Capture the cell that displays the provided text and extract its [x, y] central coordinate. 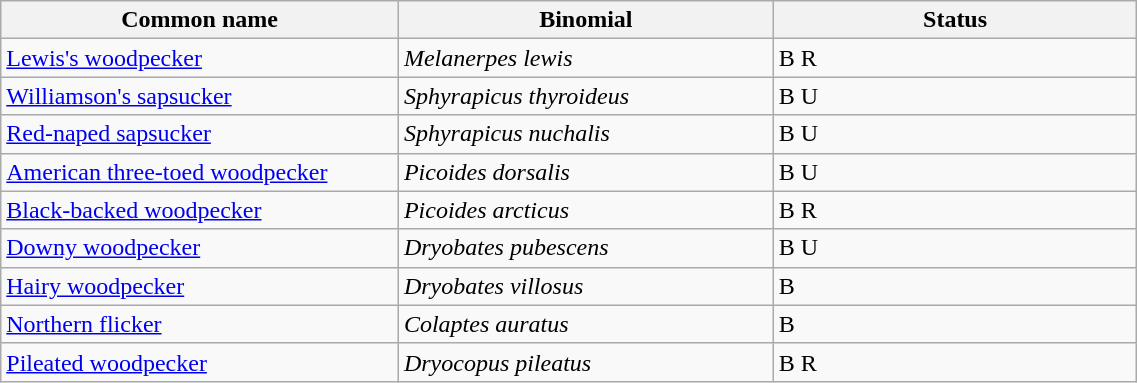
Sphyrapicus thyroideus [586, 96]
Williamson's sapsucker [200, 96]
Dryobates villosus [586, 286]
Black-backed woodpecker [200, 210]
Melanerpes lewis [586, 58]
Picoides arcticus [586, 210]
Binomial [586, 20]
Lewis's woodpecker [200, 58]
Sphyrapicus nuchalis [586, 134]
Status [955, 20]
Dryocopus pileatus [586, 362]
Red-naped sapsucker [200, 134]
American three-toed woodpecker [200, 172]
Common name [200, 20]
Downy woodpecker [200, 248]
Hairy woodpecker [200, 286]
Picoides dorsalis [586, 172]
Colaptes auratus [586, 324]
Northern flicker [200, 324]
Pileated woodpecker [200, 362]
Dryobates pubescens [586, 248]
